Capture the cell that displays the provided text and extract its (x, y) central coordinate. 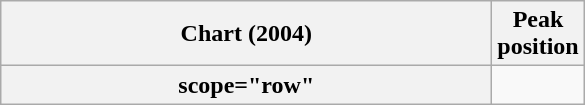
scope="row" (246, 85)
Peakposition (538, 34)
Chart (2004) (246, 34)
